Locate the cell with the specified text and output its (x, y) center coordinate. 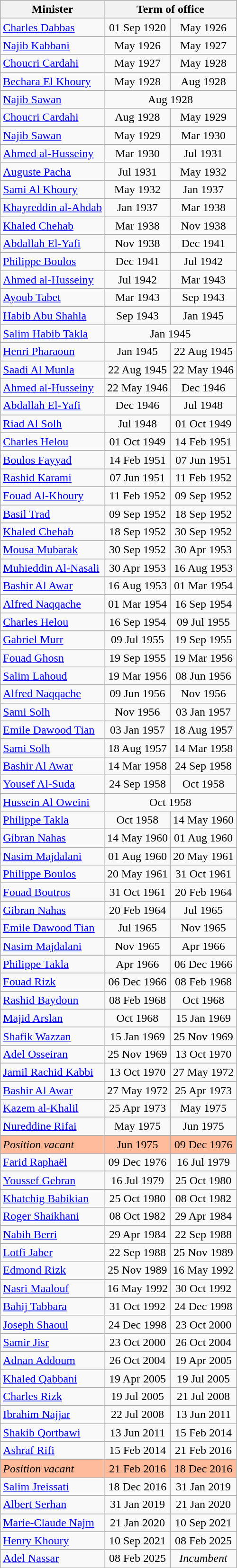
Farid Raphaël (53, 1162)
01 Sep 1920 (137, 27)
Joseph Shaoul (53, 1324)
30 Oct 1992 (203, 1288)
Charles Rizk (53, 1397)
Rashid Karami (53, 478)
Albert Serhan (53, 1505)
31 Oct 1992 (137, 1306)
Khatchig Babikian (53, 1198)
Samir Jisr (53, 1342)
Majid Arslan (53, 1018)
Adnan Addoum (53, 1360)
Auguste Pacha (53, 171)
Charles Dabbas (53, 27)
Shakib Qortbawi (53, 1433)
Nabih Berri (53, 1234)
Muhieddin Al-Nasali (53, 568)
Minister (53, 9)
Khaled Qabbani (53, 1379)
Nasri Maalouf (53, 1288)
Basil Trad (53, 514)
Saadi Al Munla (53, 370)
09 Jun 1956 (137, 694)
Kazem al-Khalil (53, 1108)
Sami Al Khoury (53, 189)
Fouad Rizk (53, 982)
Henry Khoury (53, 1541)
Adel Nassar (53, 1559)
Najib Kabbani (53, 45)
Yousef Al-Suda (53, 784)
Shafik Wazzan (53, 1036)
Riad Al Solh (53, 424)
Henri Pharaoun (53, 352)
Roger Shaikhani (53, 1216)
Habib Abu Shahla (53, 316)
Lotfi Jaber (53, 1252)
Fouad Boutros (53, 892)
Term of office (170, 9)
Salim Lahoud (53, 676)
Nureddine Rifai (53, 1126)
22 Jul 2008 (137, 1415)
Rashid Baydoun (53, 1000)
Adel Osseiran (53, 1054)
Khayreddin al-Ahdab (53, 207)
Fouad Al-Khoury (53, 496)
Jamil Rachid Kabbi (53, 1072)
Bechara El Khoury (53, 81)
Youssef Gebran (53, 1180)
Salim Jreissati (53, 1487)
Ayoub Tabet (53, 298)
Ashraf Rifi (53, 1451)
Fouad Ghosn (53, 658)
08 Jun 1956 (203, 676)
Marie-Claude Najm (53, 1523)
Bahij Tabbara (53, 1306)
Boulos Fayyad (53, 460)
Gabriel Murr (53, 640)
Hussein Al Oweini (53, 802)
Incumbent (203, 1559)
Salim Habib Takla (53, 334)
21 Jul 2008 (203, 1397)
Ibrahim Najjar (53, 1415)
Edmond Rizk (53, 1270)
Mousa Mubarak (53, 550)
